Pinpoint the cell where the given text exists, returning its [x, y] midpoint coordinate. 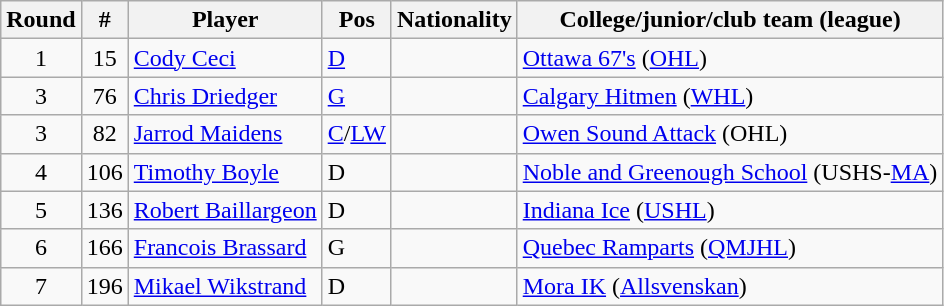
136 [104, 210]
1 [41, 58]
Jarrod Maidens [225, 134]
Owen Sound Attack (OHL) [730, 134]
Noble and Greenough School (USHS-MA) [730, 172]
Chris Driedger [225, 96]
15 [104, 58]
5 [41, 210]
Francois Brassard [225, 248]
College/junior/club team (league) [730, 20]
4 [41, 172]
C/LW [356, 134]
Nationality [454, 20]
166 [104, 248]
Player [225, 20]
Round [41, 20]
7 [41, 286]
Ottawa 67's (OHL) [730, 58]
Quebec Ramparts (QMJHL) [730, 248]
106 [104, 172]
82 [104, 134]
Mora IK (Allsvenskan) [730, 286]
6 [41, 248]
Cody Ceci [225, 58]
Pos [356, 20]
196 [104, 286]
Timothy Boyle [225, 172]
# [104, 20]
Mikael Wikstrand [225, 286]
Calgary Hitmen (WHL) [730, 96]
Indiana Ice (USHL) [730, 210]
Robert Baillargeon [225, 210]
76 [104, 96]
